Detect which cell encompasses the target text, then output its [X, Y] center coordinate. 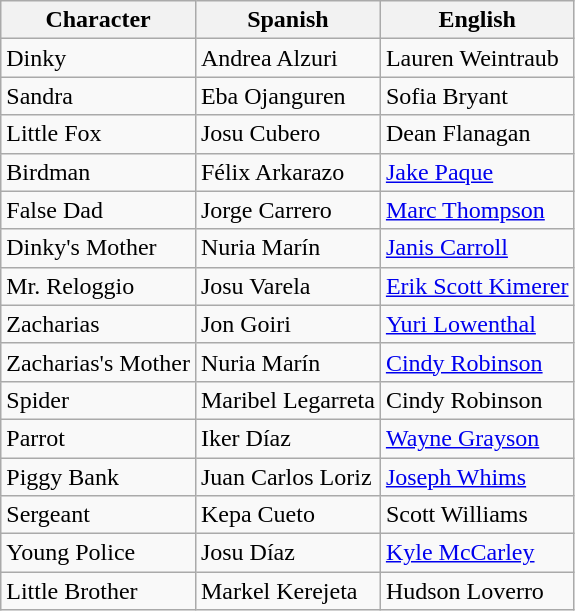
Dinky's Mother [98, 248]
Dinky [98, 58]
Félix Arkarazo [288, 172]
Spider [98, 400]
Maribel Legarreta [288, 400]
Lauren Weintraub [477, 58]
Erik Scott Kimerer [477, 286]
Dean Flanagan [477, 134]
Jon Goiri [288, 324]
False Dad [98, 210]
Sandra [98, 96]
Sergeant [98, 515]
Piggy Bank [98, 477]
Young Police [98, 553]
Kepa Cueto [288, 515]
Markel Kerejeta [288, 591]
Character [98, 20]
Kyle McCarley [477, 553]
Spanish [288, 20]
Eba Ojanguren [288, 96]
Josu Varela [288, 286]
Mr. Reloggio [98, 286]
Scott Williams [477, 515]
Birdman [98, 172]
Yuri Lowenthal [477, 324]
English [477, 20]
Jorge Carrero [288, 210]
Andrea Alzuri [288, 58]
Josu Cubero [288, 134]
Iker Díaz [288, 438]
Juan Carlos Loriz [288, 477]
Sofia Bryant [477, 96]
Hudson Loverro [477, 591]
Parrot [98, 438]
Zacharias [98, 324]
Josu Díaz [288, 553]
Zacharias's Mother [98, 362]
Jake Paque [477, 172]
Marc Thompson [477, 210]
Little Brother [98, 591]
Joseph Whims [477, 477]
Janis Carroll [477, 248]
Wayne Grayson [477, 438]
Little Fox [98, 134]
